Locate the cell with the specified text and output its [X, Y] center coordinate. 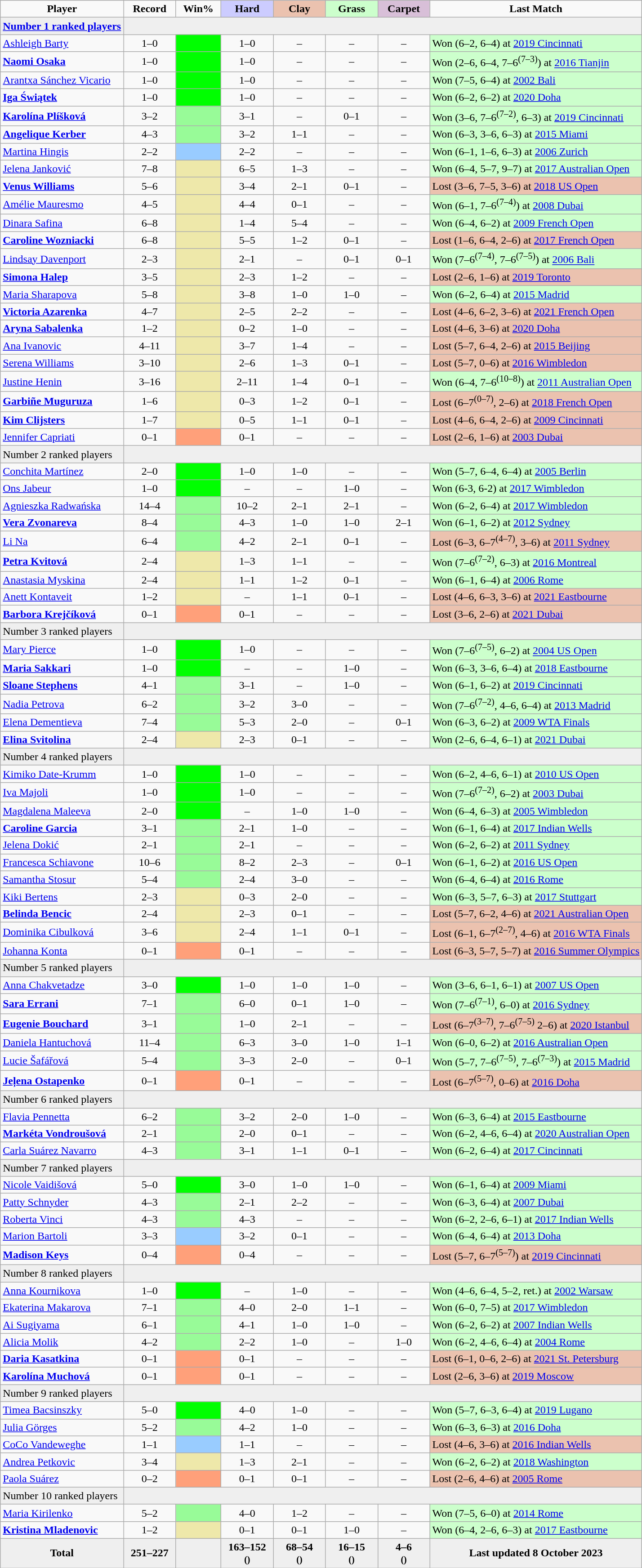
Last updated 8 October 2023 [536, 1554]
Arantxa Sánchez Vicario [62, 80]
Elina Svitolina [62, 739]
Aryna Sabalenka [62, 329]
Timea Bacsinszky [62, 1410]
Won (6–2, 2–6, 6–1) at 2017 Indian Wells [536, 1219]
Won (6–2, 4–6, 6–1) at 2010 US Open [536, 774]
Won (6–3, 5–7, 6–3) at 2017 Stuttgart [536, 896]
5–3 [247, 722]
10–6 [150, 862]
Alicia Molik [62, 1342]
Hard [247, 9]
Dominika Cibulková [62, 932]
Won (6-3, 6-2) at 2017 Wimbledon [536, 488]
Won (6–3, 6–3) at 2016 Doha [536, 1427]
68–54 () [299, 1554]
4–4 [247, 204]
Jennifer Capriati [62, 437]
Amélie Mauresmo [62, 204]
Ekaterina Makarova [62, 1308]
Won (6–0, 7–5) at 2017 Wimbledon [536, 1308]
Win% [199, 9]
Iga Świątek [62, 98]
Caroline Wozniacki [62, 240]
Lost (2–6, 1–6) at 2003 Dubai [536, 437]
Lucie Šafářová [62, 1061]
7–8 [150, 169]
Number 6 ranked players [62, 1099]
11–4 [150, 1042]
Angelique Kerber [62, 134]
14–4 [150, 505]
Andrea Petkovic [62, 1461]
Elena Dementieva [62, 722]
2–5 [247, 312]
6–5 [247, 169]
Lost (6–3, 5–7, 5–7) at 2016 Summer Olympics [536, 951]
Lost (5–7, 6–4, 2–6) at 2015 Beijing [536, 346]
Johanna Konta [62, 951]
Madison Keys [62, 1255]
Won (6–1, 6–2) at 2012 Sydney [536, 523]
Lost (6–7(0–7), 2–6) at 2018 French Open [536, 402]
Won (5–7, 6–3, 6–4) at 2019 Lugano [536, 1410]
Total [62, 1554]
Sloane Stephens [62, 686]
Ons Jabeur [62, 488]
Lost (6–1, 6–7(2–7), 4–6) at 2016 WTA Finals [536, 932]
Number 7 ranked players [62, 1168]
Li Na [62, 541]
Won (6–2, 6–4) at 2015 Madrid [536, 294]
8–2 [247, 862]
Ai Sugiyama [62, 1325]
Victoria Azarenka [62, 312]
Francesca Schiavone [62, 862]
Justine Henin [62, 381]
Won (7–6(7–2), 4–6, 6–4) at 2013 Madrid [536, 704]
Lost (5–7, 0–6) at 2016 Wimbledon [536, 363]
4–7 [150, 312]
Won (6–1, 7–6(7–4)) at 2008 Dubai [536, 204]
Nadia Petrova [62, 704]
4–6 () [404, 1554]
Won (6–2, 6–4) at 2017 Cincinnati [536, 1151]
Karolína Muchová [62, 1376]
Won (5–7, 6–4, 6–4) at 2005 Berlin [536, 471]
2–6 [247, 363]
Lost (6–7(3–7), 7–6(7–5) 2–6) at 2020 Istanbul [536, 1024]
Patty Schnyder [62, 1202]
Record [150, 9]
2–11 [247, 381]
Lost (4–6, 6–4, 2–6) at 2009 Cincinnati [536, 420]
Carla Suárez Navarro [62, 1151]
Number 9 ranked players [62, 1393]
Samantha Stosur [62, 879]
Naomi Osaka [62, 62]
6–0 [247, 1003]
Kimiko Date-Krumm [62, 774]
Lost (4–6, 6–3, 3–6) at 2021 Eastbourne [536, 597]
Maria Kirilenko [62, 1513]
Won (6–1, 6–4) at 2009 Miami [536, 1185]
Caroline Garcia [62, 828]
Lost (4–6, 6–2, 3–6) at 2021 French Open [536, 312]
Mary Pierce [62, 650]
Won (6–3, 3–6, 6–3) at 2015 Miami [536, 134]
Won (7–6(7–2), 6–3) at 2016 Montreal [536, 561]
5–6 [150, 186]
1–6 [150, 402]
Markéta Vondroušová [62, 1134]
Number 4 ranked players [62, 757]
Won (6–2, 4–6, 6–4) at 2020 Australian Open [536, 1134]
Won (2–6, 6–4, 6–1) at 2021 Dubai [536, 739]
Simona Halep [62, 277]
Garbiñe Muguruza [62, 402]
Won (3–6, 7–6(7–2), 6–3) at 2019 Cincinnati [536, 116]
Won (6–4, 2–6, 6–3) at 2017 Eastbourne [536, 1530]
Anna Kournikova [62, 1291]
Sara Errani [62, 1003]
Flavia Pennetta [62, 1116]
Won (6–4, 7–6(10–8)) at 2011 Australian Open [536, 381]
Serena Williams [62, 363]
Vera Zvonareva [62, 523]
7–4 [150, 722]
Won (6–4, 5–7, 9–7) at 2017 Australian Open [536, 169]
Jelena Janković [62, 169]
Ana Ivanovic [62, 346]
Magdalena Maleeva [62, 811]
Nicole Vaidišová [62, 1185]
3–7 [247, 346]
Won (6–4, 6–4) at 2013 Doha [536, 1236]
Lost (6–1, 0–6, 2–6) at 2021 St. Petersburg [536, 1359]
Kim Clijsters [62, 420]
Won (6–2, 6–2) at 2020 Doha [536, 98]
Clay [299, 9]
Martina Hingis [62, 151]
CoCo Vandeweghe [62, 1444]
Conchita Martínez [62, 471]
Lost (2–6, 1–6) at 2019 Toronto [536, 277]
Marion Bartoli [62, 1236]
6–1 [150, 1325]
Lindsay Davenport [62, 259]
Won (6–2, 6–2) at 2011 Sydney [536, 845]
251–227 [150, 1554]
Lost (4–6, 3–6) at 2016 Indian Wells [536, 1444]
Jeļena Ostapenko [62, 1081]
Number 5 ranked players [62, 968]
1–7 [150, 420]
4–5 [150, 204]
3–6 [150, 932]
Lost (3–6, 2–6) at 2021 Dubai [536, 614]
Won (7–5, 6–0) at 2014 Rome [536, 1513]
Won (6–3, 3–6, 6–4) at 2018 Eastbourne [536, 668]
16–15 () [352, 1554]
3–16 [150, 381]
Jelena Dokić [62, 845]
Lost (5–7, 6–2, 4–6) at 2021 Australian Open [536, 913]
6–4 [150, 541]
Lost (5–7, 6–7(5–7)) at 2019 Cincinnati [536, 1255]
3–5 [150, 277]
Number 10 ranked players [62, 1496]
Dinara Safina [62, 223]
5–5 [247, 240]
Daria Kasatkina [62, 1359]
Won (7–6(7–5), 6–2) at 2004 US Open [536, 650]
Won (6–4, 6–2) at 2009 French Open [536, 223]
Number 1 ranked players [62, 26]
Won (6–2, 6–2) at 2007 Indian Wells [536, 1325]
Lost (4–6, 3–6) at 2020 Doha [536, 329]
Won (6–4, 6–3) at 2005 Wimbledon [536, 811]
Iva Majoli [62, 792]
Agnieszka Radwańska [62, 505]
Lost (2–6, 3–6) at 2019 Moscow [536, 1376]
Won (6–4, 6–4) at 2016 Rome [536, 879]
Petra Kvitová [62, 561]
Player [62, 9]
Won (6–1, 6–4) at 2006 Rome [536, 580]
Won (6–1, 6–4) at 2017 Indian Wells [536, 828]
Paola Suárez [62, 1479]
Julia Görges [62, 1427]
Lost (3–6, 7–5, 3–6) at 2018 US Open [536, 186]
Won (3–6, 6–1, 6–1) at 2007 US Open [536, 985]
Carpet [404, 9]
Won (7–6(7–2), 6–2) at 2003 Dubai [536, 792]
Won (6–2, 6–4) at 2019 Cincinnati [536, 43]
Anett Kontaveit [62, 597]
Won (7–6(7–4), 7–6(7–5)) at 2006 Bali [536, 259]
Venus Williams [62, 186]
Number 2 ranked players [62, 454]
Daniela Hantuchová [62, 1042]
4–11 [150, 346]
Last Match [536, 9]
Won (6–2, 6–2) at 2018 Washington [536, 1461]
Won (6–1, 1–6, 6–3) at 2006 Zurich [536, 151]
3–10 [150, 363]
Kristina Mladenovic [62, 1530]
Won (2–6, 6–4, 7–6(7–3)) at 2016 Tianjin [536, 62]
Won (6–3, 6–4) at 2007 Dubai [536, 1202]
Kiki Bertens [62, 896]
Lost (6–3, 6–7(4–7), 3–6) at 2011 Sydney [536, 541]
Won (6–0, 6–2) at 2016 Australian Open [536, 1042]
8–4 [150, 523]
Lost (2–6, 4–6) at 2005 Rome [536, 1479]
Ashleigh Barty [62, 43]
Number 8 ranked players [62, 1274]
Won (6–3, 6–2) at 2009 WTA Finals [536, 722]
Karolína Plíšková [62, 116]
0–5 [247, 420]
Won (7–5, 6–4) at 2002 Bali [536, 80]
Eugenie Bouchard [62, 1024]
Won (6–1, 6–2) at 2016 US Open [536, 862]
Maria Sakkari [62, 668]
Lost (1–6, 6–4, 2–6) at 2017 French Open [536, 240]
Won (6–2, 6–4) at 2017 Wimbledon [536, 505]
Anastasia Myskina [62, 580]
Won (6–2, 4–6, 6–4) at 2004 Rome [536, 1342]
Maria Sharapova [62, 294]
Lost (6–7(5–7), 0–6) at 2016 Doha [536, 1081]
3–8 [247, 294]
163–152 () [247, 1554]
Barbora Krejčíková [62, 614]
Roberta Vinci [62, 1219]
5–8 [150, 294]
10–2 [247, 505]
Won (6–3, 6–4) at 2015 Eastbourne [536, 1116]
Won (7–6(7–1), 6–0) at 2016 Sydney [536, 1003]
Belinda Bencic [62, 913]
Anna Chakvetadze [62, 985]
Won (5–7, 7–6(7–5), 7–6(7–3)) at 2015 Madrid [536, 1061]
Won (4–6, 6–4, 5–2, ret.) at 2002 Warsaw [536, 1291]
Grass [352, 9]
6–3 [247, 1042]
Won (6–1, 6–2) at 2019 Cincinnati [536, 686]
Number 3 ranked players [62, 631]
